Search for the cell housing the specified text and yield its (x, y) center coordinate. 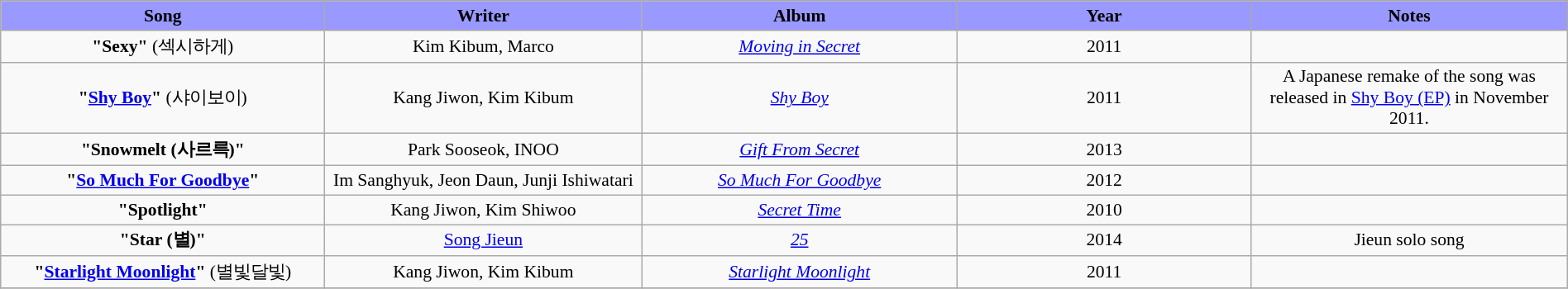
Year (1105, 16)
Notes (1409, 16)
Kim Kibum, Marco (483, 46)
So Much For Goodbye (800, 180)
"So Much For Goodbye" (163, 180)
"Shy Boy" (샤이보이) (163, 97)
Album (800, 16)
"Snowmelt (사르륵)" (163, 150)
"Spotlight" (163, 210)
Gift From Secret (800, 150)
2010 (1105, 210)
Writer (483, 16)
Im Sanghyuk, Jeon Daun, Junji Ishiwatari (483, 180)
25 (800, 241)
Moving in Secret (800, 46)
Kang Jiwon, Kim Shiwoo (483, 210)
Jieun solo song (1409, 241)
Shy Boy (800, 97)
Park Sooseok, INOO (483, 150)
Secret Time (800, 210)
2014 (1105, 241)
Song (163, 16)
2013 (1105, 150)
Starlight Moonlight (800, 272)
"Starlight Moonlight" (별빛달빛) (163, 272)
2012 (1105, 180)
"Sexy" (섹시하게) (163, 46)
A Japanese remake of the song was released in Shy Boy (EP) in November 2011. (1409, 97)
Song Jieun (483, 241)
"Star (별)" (163, 241)
